Output the [X, Y] coordinate of the center of the cell containing the given text.  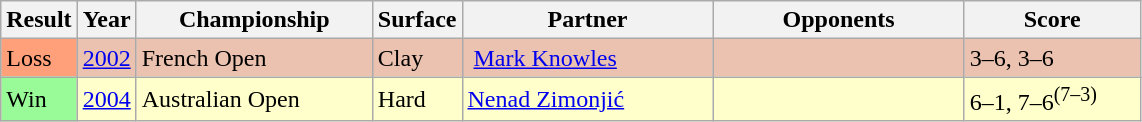
2002 [106, 58]
Score [1052, 20]
3–6, 3–6 [1052, 58]
Hard [417, 100]
6–1, 7–6(7–3) [1052, 100]
Surface [417, 20]
Year [106, 20]
Win [39, 100]
Opponents [838, 20]
Australian Open [254, 100]
Clay [417, 58]
Partner [588, 20]
Result [39, 20]
Nenad Zimonjić [588, 100]
Championship [254, 20]
Mark Knowles [588, 58]
2004 [106, 100]
French Open [254, 58]
Loss [39, 58]
